Capture the cell that displays the provided text and extract its [x, y] central coordinate. 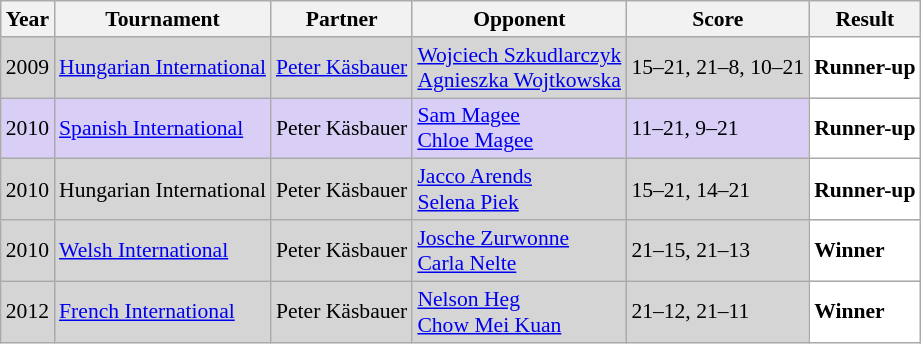
21–12, 21–11 [718, 312]
Year [28, 19]
2009 [28, 68]
Welsh International [162, 250]
Result [864, 19]
Spanish International [162, 128]
Partner [342, 19]
2012 [28, 312]
Nelson Heg Chow Mei Kuan [519, 312]
21–15, 21–13 [718, 250]
15–21, 21–8, 10–21 [718, 68]
Josche Zurwonne Carla Nelte [519, 250]
Opponent [519, 19]
Tournament [162, 19]
Jacco Arends Selena Piek [519, 190]
15–21, 14–21 [718, 190]
Sam Magee Chloe Magee [519, 128]
French International [162, 312]
Score [718, 19]
11–21, 9–21 [718, 128]
Wojciech Szkudlarczyk Agnieszka Wojtkowska [519, 68]
